Pinpoint the cell where the given text exists, returning its (X, Y) midpoint coordinate. 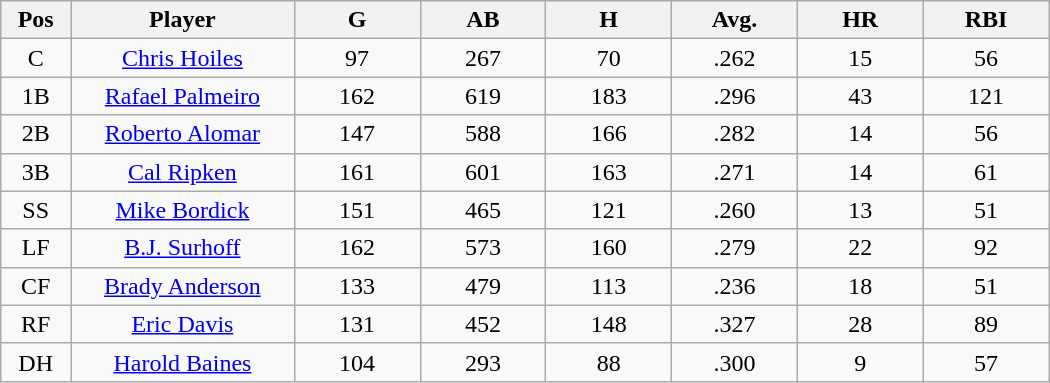
183 (609, 96)
151 (357, 210)
.282 (735, 134)
18 (860, 286)
.300 (735, 362)
Roberto Alomar (183, 134)
Cal Ripken (183, 172)
RBI (986, 20)
DH (36, 362)
.262 (735, 58)
161 (357, 172)
.260 (735, 210)
43 (860, 96)
.296 (735, 96)
88 (609, 362)
LF (36, 248)
Harold Baines (183, 362)
G (357, 20)
Pos (36, 20)
131 (357, 324)
.327 (735, 324)
Eric Davis (183, 324)
573 (483, 248)
C (36, 58)
61 (986, 172)
89 (986, 324)
148 (609, 324)
Player (183, 20)
.279 (735, 248)
13 (860, 210)
92 (986, 248)
Rafael Palmeiro (183, 96)
588 (483, 134)
479 (483, 286)
113 (609, 286)
452 (483, 324)
Mike Bordick (183, 210)
160 (609, 248)
9 (860, 362)
163 (609, 172)
.236 (735, 286)
B.J. Surhoff (183, 248)
601 (483, 172)
70 (609, 58)
3B (36, 172)
57 (986, 362)
SS (36, 210)
166 (609, 134)
133 (357, 286)
619 (483, 96)
97 (357, 58)
AB (483, 20)
147 (357, 134)
RF (36, 324)
H (609, 20)
CF (36, 286)
28 (860, 324)
15 (860, 58)
293 (483, 362)
267 (483, 58)
22 (860, 248)
HR (860, 20)
465 (483, 210)
Brady Anderson (183, 286)
104 (357, 362)
.271 (735, 172)
Avg. (735, 20)
1B (36, 96)
2B (36, 134)
Chris Hoiles (183, 58)
